Output the [X, Y] coordinate of the center of the cell containing the given text.  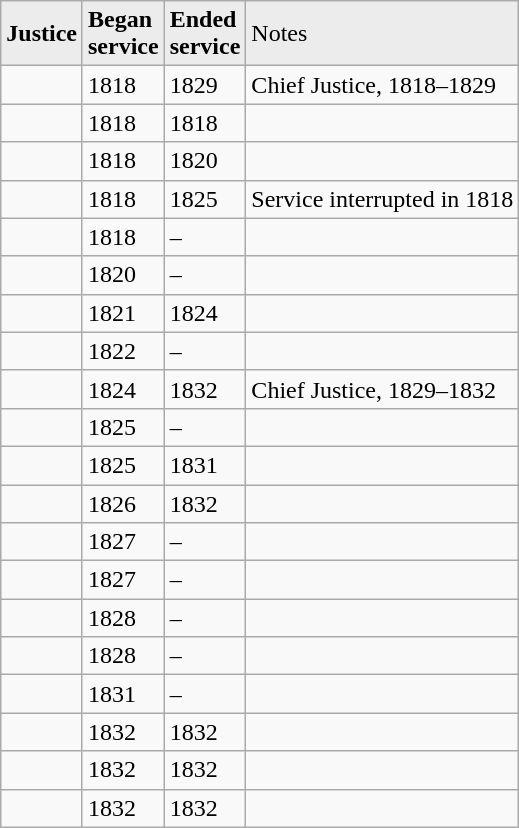
Chief Justice, 1829–1832 [382, 389]
1821 [123, 313]
Justice [42, 34]
Endedservice [205, 34]
Chief Justice, 1818–1829 [382, 85]
1826 [123, 503]
1829 [205, 85]
Notes [382, 34]
Beganservice [123, 34]
1822 [123, 351]
Service interrupted in 1818 [382, 199]
